Return the (X, Y) coordinate for the center point of the cell that contains the specified text.  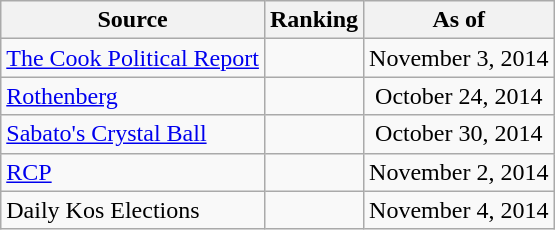
As of (459, 20)
October 30, 2014 (459, 134)
October 24, 2014 (459, 96)
Ranking (314, 20)
The Cook Political Report (133, 58)
RCP (133, 172)
Daily Kos Elections (133, 210)
Sabato's Crystal Ball (133, 134)
Rothenberg (133, 96)
November 4, 2014 (459, 210)
November 2, 2014 (459, 172)
November 3, 2014 (459, 58)
Source (133, 20)
